Identify which cell holds the provided text, then report its (X, Y) central coordinate. 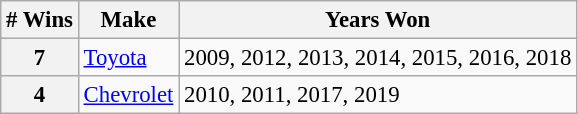
# Wins (40, 20)
2010, 2011, 2017, 2019 (378, 95)
Years Won (378, 20)
Toyota (128, 58)
2009, 2012, 2013, 2014, 2015, 2016, 2018 (378, 58)
7 (40, 58)
Chevrolet (128, 95)
Make (128, 20)
4 (40, 95)
